Capture the cell that displays the provided text and extract its (x, y) central coordinate. 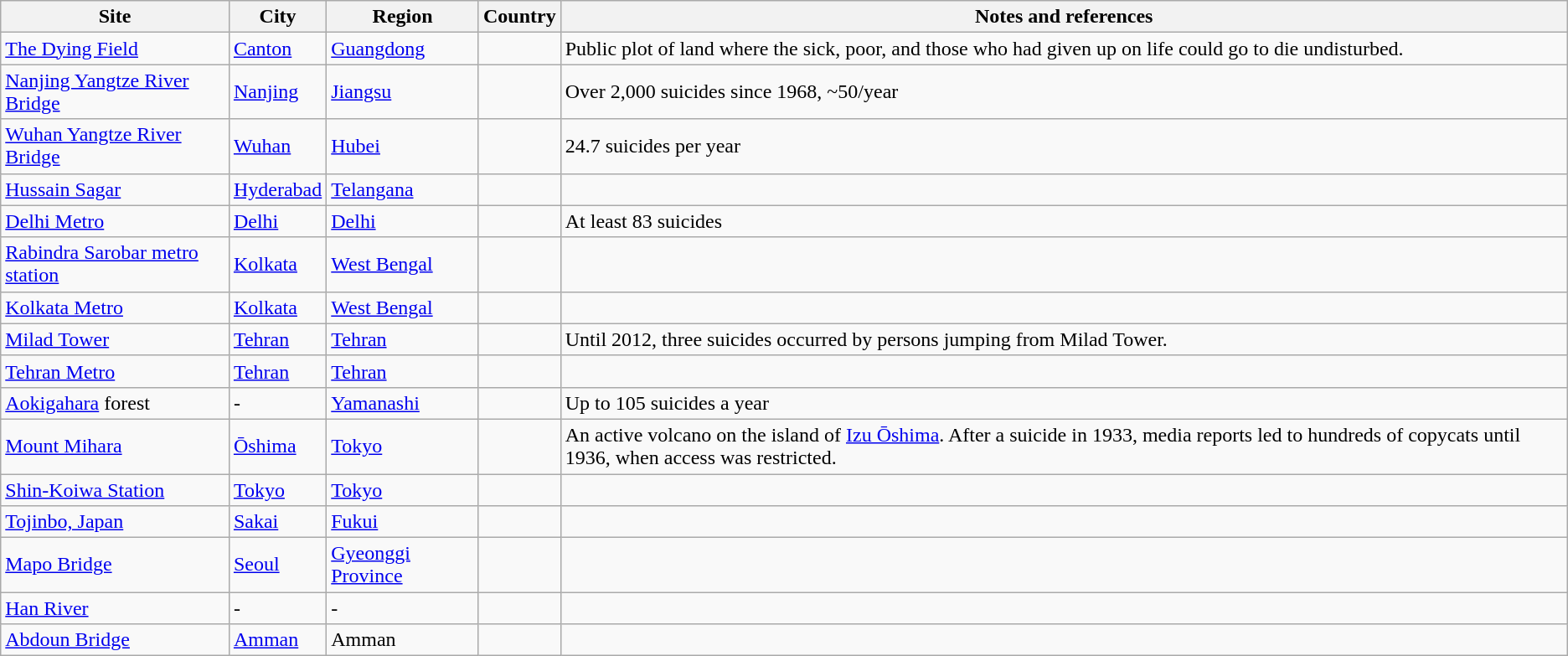
Notes and references (1064, 17)
Mount Mihara (116, 446)
Telangana (403, 189)
Wuhan Yangtze River Bridge (116, 146)
Aokigahara forest (116, 403)
Over 2,000 suicides since 1968, ~50/year (1064, 92)
Up to 105 suicides a year (1064, 403)
The Dying Field (116, 49)
Mapo Bridge (116, 565)
Hyderabad (277, 189)
Hussain Sagar (116, 189)
Canton (277, 49)
Ōshima (277, 446)
Nanjing (277, 92)
City (277, 17)
Hubei (403, 146)
Region (403, 17)
Guangdong (403, 49)
Site (116, 17)
Country (519, 17)
Tehran Metro (116, 371)
Rabindra Sarobar metro station (116, 265)
Seoul (277, 565)
Han River (116, 608)
Nanjing Yangtze River Bridge (116, 92)
Until 2012, three suicides occurred by persons jumping from Milad Tower. (1064, 339)
Kolkata Metro (116, 307)
Delhi Metro (116, 221)
At least 83 suicides (1064, 221)
Jiangsu (403, 92)
Gyeonggi Province (403, 565)
Public plot of land where the sick, poor, and those who had given up on life could go to die undisturbed. (1064, 49)
Shin-Koiwa Station (116, 490)
Sakai (277, 522)
24.7 suicides per year (1064, 146)
Yamanashi (403, 403)
Fukui (403, 522)
Wuhan (277, 146)
Abdoun Bridge (116, 640)
Tojinbo, Japan (116, 522)
Milad Tower (116, 339)
